Find where the given text appears and provide that cell's center as (x, y) coordinate. 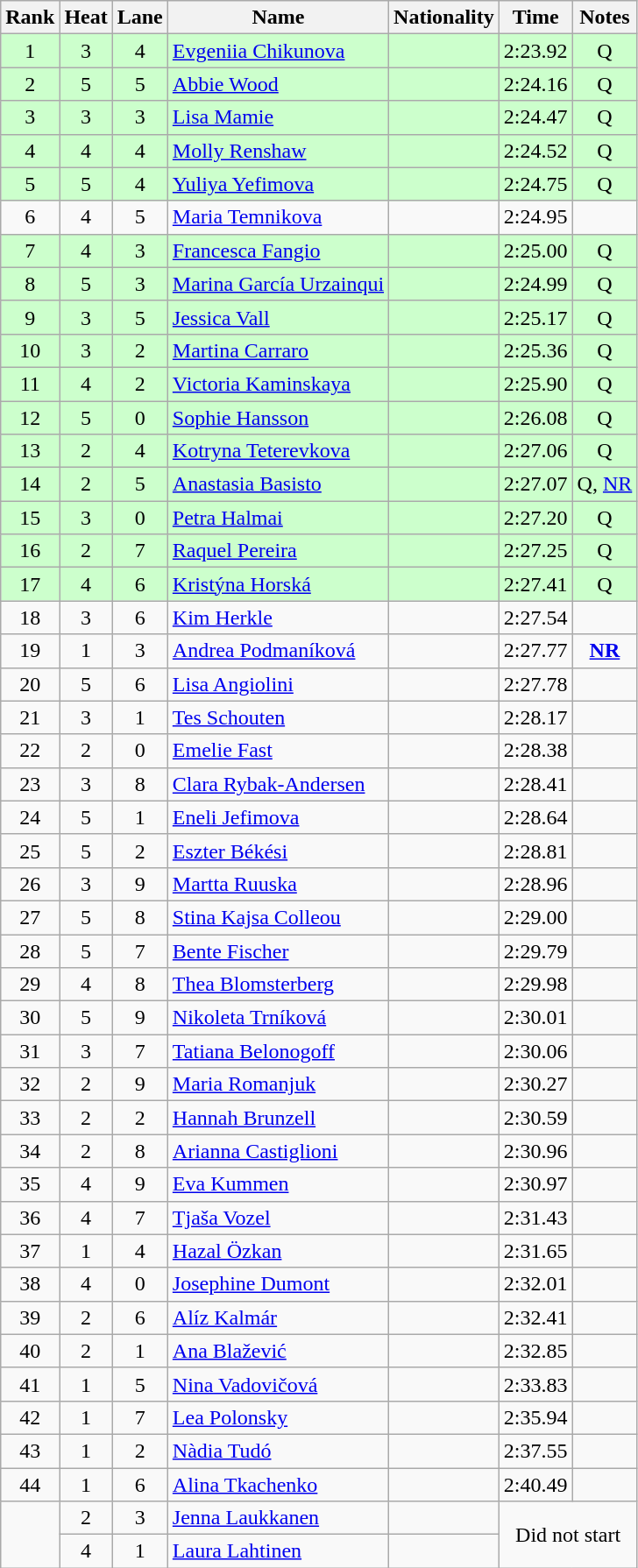
2:28.41 (535, 784)
11 (30, 384)
Thea Blomsterberg (278, 985)
19 (30, 651)
2:27.06 (535, 451)
14 (30, 484)
32 (30, 1084)
2:35.94 (535, 1417)
2:27.54 (535, 618)
Maria Romanjuk (278, 1084)
2:29.98 (535, 985)
Victoria Kaminskaya (278, 384)
Nationality (444, 18)
Alina Tkachenko (278, 1485)
Alíz Kalmár (278, 1317)
2:28.96 (535, 884)
2:25.36 (535, 350)
2:28.81 (535, 851)
35 (30, 1184)
Petra Halmai (278, 518)
39 (30, 1317)
27 (30, 917)
2:32.41 (535, 1317)
2:25.17 (535, 317)
Arianna Castiglioni (278, 1151)
Nàdia Tudó (278, 1451)
13 (30, 451)
2:27.20 (535, 518)
37 (30, 1251)
Martta Ruuska (278, 884)
17 (30, 584)
Marina García Urzainqui (278, 284)
Rank (30, 18)
2:30.97 (535, 1184)
42 (30, 1417)
2:26.08 (535, 418)
2:30.59 (535, 1118)
2:24.52 (535, 151)
33 (30, 1118)
2:40.49 (535, 1485)
20 (30, 684)
Q, NR (605, 484)
41 (30, 1384)
Andrea Podmaníková (278, 651)
2:27.41 (535, 584)
2:30.96 (535, 1151)
43 (30, 1451)
Kim Herkle (278, 618)
2:30.27 (535, 1084)
Lane (140, 18)
Tjaša Vozel (278, 1218)
2:28.17 (535, 717)
21 (30, 717)
2:30.01 (535, 1018)
Ana Blažević (278, 1351)
Eneli Jefimova (278, 817)
Evgeniia Chikunova (278, 51)
Raquel Pereira (278, 551)
Francesca Fangio (278, 251)
2:25.00 (535, 251)
28 (30, 950)
34 (30, 1151)
10 (30, 350)
40 (30, 1351)
30 (30, 1018)
2:29.00 (535, 917)
Jessica Vall (278, 317)
26 (30, 884)
Josephine Dumont (278, 1284)
2:29.79 (535, 950)
Clara Rybak-Andersen (278, 784)
2:27.25 (535, 551)
NR (605, 651)
Nikoleta Trníková (278, 1018)
Kotryna Teterevkova (278, 451)
2:24.95 (535, 217)
24 (30, 817)
Lisa Mamie (278, 117)
2:24.75 (535, 184)
22 (30, 751)
31 (30, 1051)
2:25.90 (535, 384)
Bente Fischer (278, 950)
Notes (605, 18)
Molly Renshaw (278, 151)
Tes Schouten (278, 717)
36 (30, 1218)
2:24.47 (535, 117)
Anastasia Basisto (278, 484)
2:27.78 (535, 684)
2:23.92 (535, 51)
2:28.38 (535, 751)
Nina Vadovičová (278, 1384)
Sophie Hansson (278, 418)
Time (535, 18)
2:31.43 (535, 1218)
2:27.07 (535, 484)
15 (30, 518)
Jenna Laukkanen (278, 1518)
12 (30, 418)
2:28.64 (535, 817)
Martina Carraro (278, 350)
Yuliya Yefimova (278, 184)
25 (30, 851)
Stina Kajsa Colleou (278, 917)
Abbie Wood (278, 84)
Hazal Özkan (278, 1251)
Lea Polonsky (278, 1417)
18 (30, 618)
2:37.55 (535, 1451)
16 (30, 551)
38 (30, 1284)
2:24.16 (535, 84)
23 (30, 784)
44 (30, 1485)
29 (30, 985)
Eszter Békési (278, 851)
Kristýna Horská (278, 584)
Emelie Fast (278, 751)
Tatiana Belonogoff (278, 1051)
Heat (86, 18)
Lisa Angiolini (278, 684)
Laura Lahtinen (278, 1551)
2:31.65 (535, 1251)
Name (278, 18)
2:32.85 (535, 1351)
2:33.83 (535, 1384)
Hannah Brunzell (278, 1118)
2:32.01 (535, 1284)
2:27.77 (535, 651)
2:24.99 (535, 284)
2:30.06 (535, 1051)
Did not start (568, 1535)
Maria Temnikova (278, 217)
Eva Kummen (278, 1184)
